For the text-containing cell, return its midpoint in [X, Y] coordinate format. 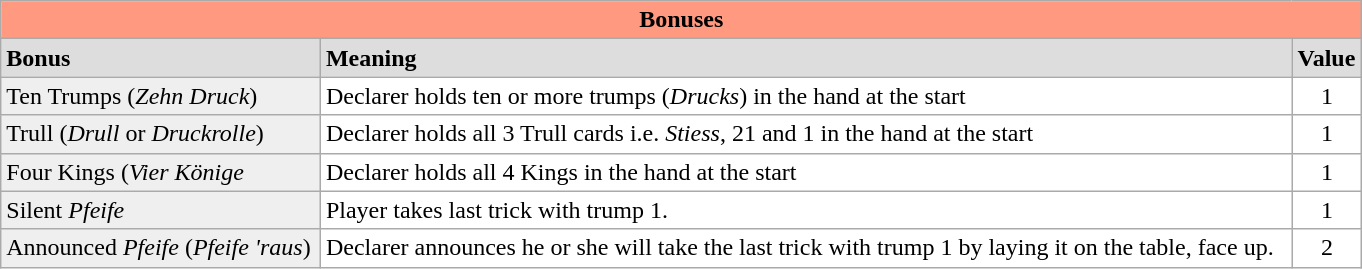
Value [1327, 58]
Announced Pfeife (Pfeife 'raus) [161, 248]
Declarer holds ten or more trumps (Drucks) in the hand at the start [806, 96]
Trull (Drull or Druckrolle) [161, 134]
Ten Trumps (Zehn Druck) [161, 96]
Declarer announces he or she will take the last trick with trump 1 by laying it on the table, face up. [806, 248]
2 [1327, 248]
Bonus [161, 58]
Four Kings (Vier Könige [161, 172]
Player takes last trick with trump 1. [806, 210]
Declarer holds all 4 Kings in the hand at the start [806, 172]
Meaning [806, 58]
Bonuses [682, 20]
Silent Pfeife [161, 210]
Declarer holds all 3 Trull cards i.e. Stiess, 21 and 1 in the hand at the start [806, 134]
